Search for the cell housing the specified text and yield its (x, y) center coordinate. 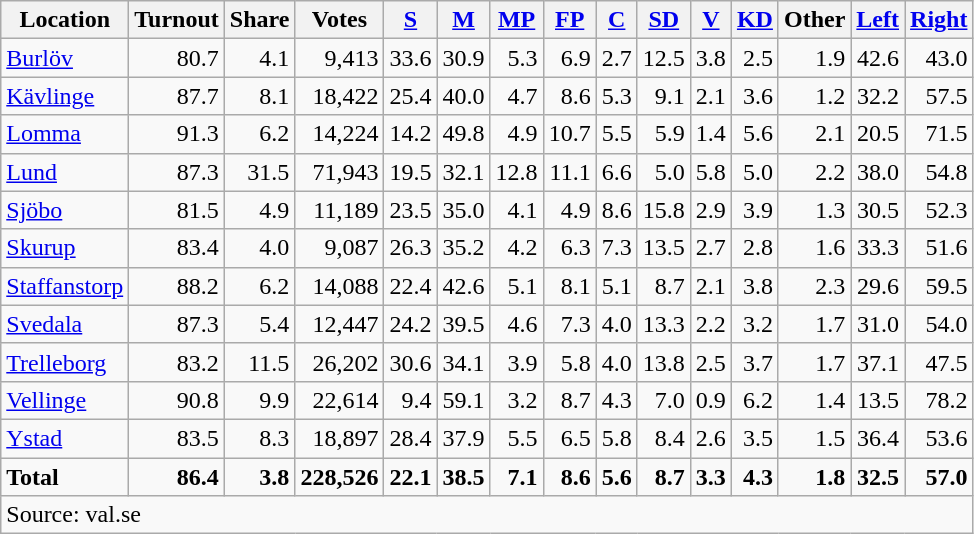
90.8 (177, 400)
52.3 (939, 210)
14,224 (340, 134)
8.4 (664, 438)
22.4 (410, 286)
Left (878, 20)
22.1 (410, 477)
29.6 (878, 286)
26.3 (410, 248)
49.8 (464, 134)
12.5 (664, 58)
1.6 (814, 248)
3.6 (754, 96)
83.2 (177, 362)
Lund (65, 172)
37.9 (464, 438)
6.5 (570, 438)
30.5 (878, 210)
31.5 (260, 172)
81.5 (177, 210)
13.8 (664, 362)
FP (570, 20)
32.1 (464, 172)
57.5 (939, 96)
26,202 (340, 362)
SD (664, 20)
Lomma (65, 134)
80.7 (177, 58)
3.3 (710, 477)
54.8 (939, 172)
C (616, 20)
19.5 (410, 172)
6.9 (570, 58)
37.1 (878, 362)
Right (939, 20)
0.9 (710, 400)
MP (516, 20)
2.6 (710, 438)
Kävlinge (65, 96)
14.2 (410, 134)
30.9 (464, 58)
53.6 (939, 438)
5.4 (260, 324)
30.6 (410, 362)
3.7 (754, 362)
18,422 (340, 96)
31.0 (878, 324)
1.5 (814, 438)
9,087 (340, 248)
33.6 (410, 58)
14,088 (340, 286)
88.2 (177, 286)
4.7 (516, 96)
8.3 (260, 438)
22,614 (340, 400)
12.8 (516, 172)
M (464, 20)
Total (65, 477)
9.1 (664, 96)
71,943 (340, 172)
33.3 (878, 248)
Trelleborg (65, 362)
Staffanstorp (65, 286)
Svedala (65, 324)
V (710, 20)
1.9 (814, 58)
39.5 (464, 324)
1.2 (814, 96)
83.5 (177, 438)
34.1 (464, 362)
4.2 (516, 248)
2.3 (814, 286)
6.6 (616, 172)
10.7 (570, 134)
12,447 (340, 324)
35.2 (464, 248)
Vellinge (65, 400)
Location (65, 20)
38.0 (878, 172)
18,897 (340, 438)
Skurup (65, 248)
59.1 (464, 400)
9.4 (410, 400)
38.5 (464, 477)
43.0 (939, 58)
4.6 (516, 324)
2.9 (710, 210)
32.5 (878, 477)
57.0 (939, 477)
36.4 (878, 438)
Turnout (177, 20)
35.0 (464, 210)
Votes (340, 20)
78.2 (939, 400)
11.5 (260, 362)
5.9 (664, 134)
20.5 (878, 134)
Source: val.se (487, 515)
7.0 (664, 400)
2.8 (754, 248)
87.7 (177, 96)
32.2 (878, 96)
86.4 (177, 477)
11,189 (340, 210)
1.8 (814, 477)
83.4 (177, 248)
6.3 (570, 248)
23.5 (410, 210)
3.5 (754, 438)
1.3 (814, 210)
Ystad (65, 438)
7.1 (516, 477)
9.9 (260, 400)
25.4 (410, 96)
28.4 (410, 438)
59.5 (939, 286)
15.8 (664, 210)
S (410, 20)
Other (814, 20)
KD (754, 20)
91.3 (177, 134)
11.1 (570, 172)
71.5 (939, 134)
51.6 (939, 248)
54.0 (939, 324)
9,413 (340, 58)
Share (260, 20)
Sjöbo (65, 210)
13.3 (664, 324)
Burlöv (65, 58)
24.2 (410, 324)
47.5 (939, 362)
228,526 (340, 477)
40.0 (464, 96)
